Identify which cell holds the provided text, then report its (X, Y) central coordinate. 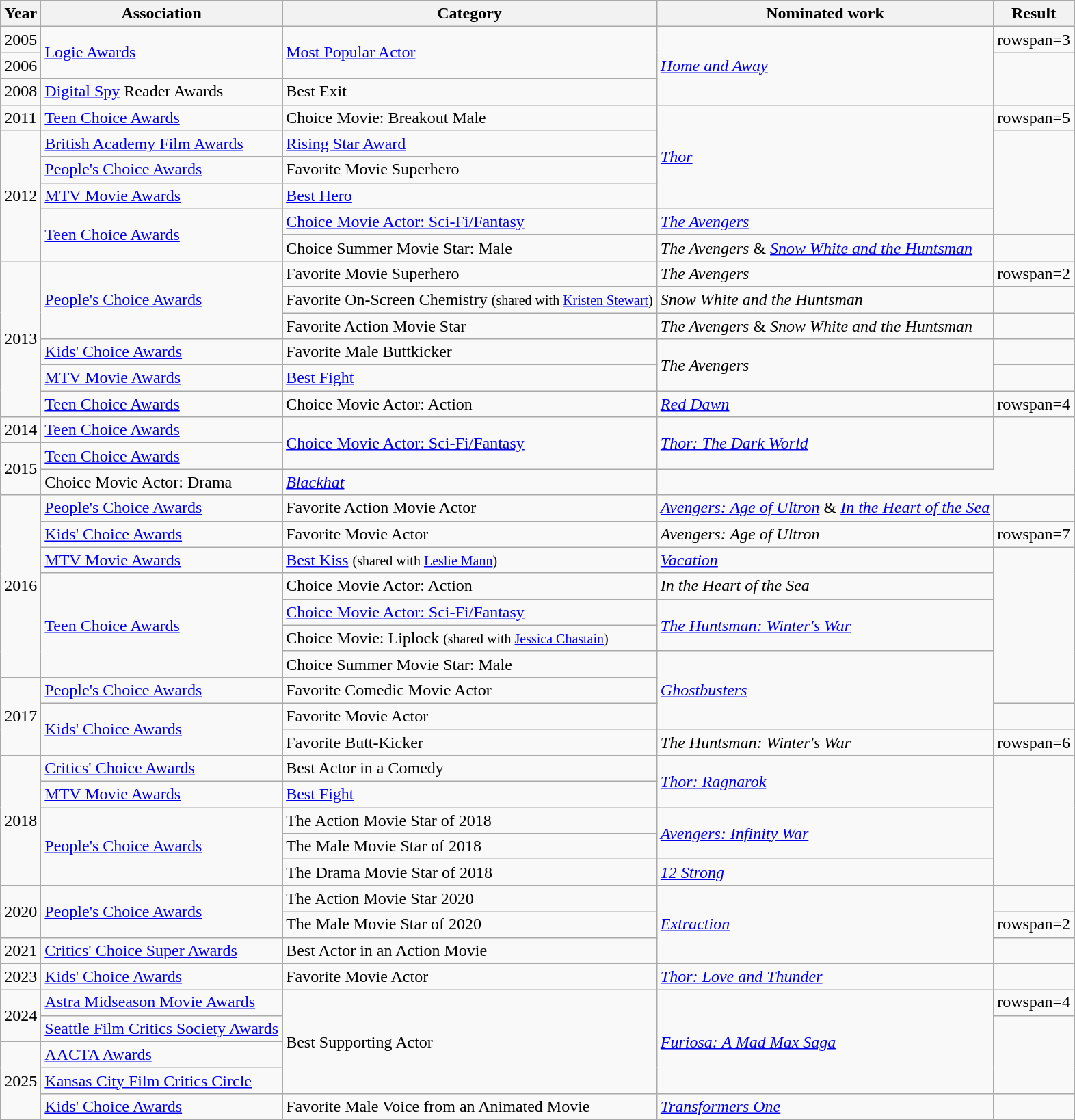
Favorite Action Movie Actor (470, 508)
Vacation (825, 560)
Kansas City Film Critics Circle (161, 1080)
Nominated work (825, 14)
2021 (21, 950)
Year (21, 14)
Favorite Butt-Kicker (470, 742)
2024 (21, 1015)
Blackhat (470, 482)
Most Popular Actor (470, 53)
Favorite Male Voice from an Animated Movie (470, 1106)
Choice Movie: Breakout Male (470, 118)
2023 (21, 976)
2015 (21, 469)
Logie Awards (161, 53)
The Action Movie Star 2020 (470, 898)
rowspan=3 (1034, 40)
Digital Spy Reader Awards (161, 92)
Favorite Action Movie Star (470, 326)
2017 (21, 716)
Choice Movie Actor: Drama (161, 482)
2013 (21, 338)
Association (161, 14)
2006 (21, 66)
British Academy Film Awards (161, 144)
Thor: Ragnarok (825, 782)
Thor: The Dark World (825, 443)
The Male Movie Star of 2018 (470, 846)
rowspan=5 (1034, 118)
The Action Movie Star of 2018 (470, 821)
Result (1034, 14)
Best Exit (470, 92)
Best Actor in a Comedy (470, 769)
12 Strong (825, 872)
Extraction (825, 924)
Best Supporting Actor (470, 1041)
Favorite Male Buttkicker (470, 352)
2014 (21, 430)
Critics' Choice Awards (161, 769)
Thor (825, 157)
2025 (21, 1080)
Best Hero (470, 196)
Avengers: Age of Ultron & In the Heart of the Sea (825, 508)
Rising Star Award (470, 144)
Seattle Film Critics Society Awards (161, 1028)
2008 (21, 92)
Furiosa: A Mad Max Saga (825, 1041)
In the Heart of the Sea (825, 586)
Avengers: Age of Ultron (825, 534)
2005 (21, 40)
Astra Midseason Movie Awards (161, 1002)
2011 (21, 118)
Favorite Comedic Movie Actor (470, 690)
Home and Away (825, 66)
Critics' Choice Super Awards (161, 950)
2020 (21, 911)
rowspan=7 (1034, 534)
The Drama Movie Star of 2018 (470, 872)
2016 (21, 586)
The Male Movie Star of 2020 (470, 924)
Choice Movie: Liplock (shared with Jessica Chastain) (470, 638)
Transformers One (825, 1106)
2018 (21, 821)
AACTA Awards (161, 1054)
Category (470, 14)
Avengers: Infinity War (825, 834)
Ghostbusters (825, 690)
Best Actor in an Action Movie (470, 950)
rowspan=6 (1034, 742)
Red Dawn (825, 404)
Snow White and the Huntsman (825, 299)
2012 (21, 196)
Best Kiss (shared with Leslie Mann) (470, 560)
Thor: Love and Thunder (825, 976)
Favorite On-Screen Chemistry (shared with Kristen Stewart) (470, 299)
